Find where the given text appears and provide that cell's center as [x, y] coordinate. 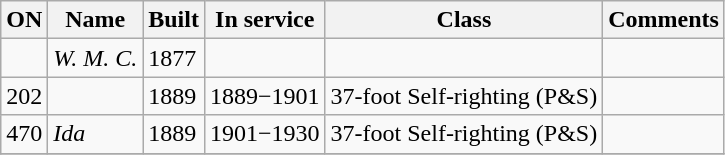
Built [174, 20]
Name [96, 20]
1901−1930 [264, 134]
Ida [96, 134]
202 [24, 96]
W. M. C. [96, 58]
ON [24, 20]
In service [264, 20]
Class [464, 20]
Comments [664, 20]
1877 [174, 58]
1889−1901 [264, 96]
470 [24, 134]
